Provide the [X, Y] coordinate of the cell's center where the given text is located.  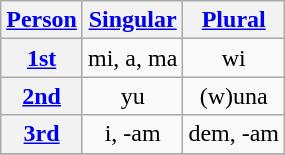
2nd [42, 96]
dem, -am [234, 134]
Person [42, 20]
yu [132, 96]
Plural [234, 20]
Singular [132, 20]
1st [42, 58]
3rd [42, 134]
mi, a, ma [132, 58]
wi [234, 58]
i, -am [132, 134]
(w)una [234, 96]
